Extract the [x, y] coordinate from the center of the cell holding the provided text.  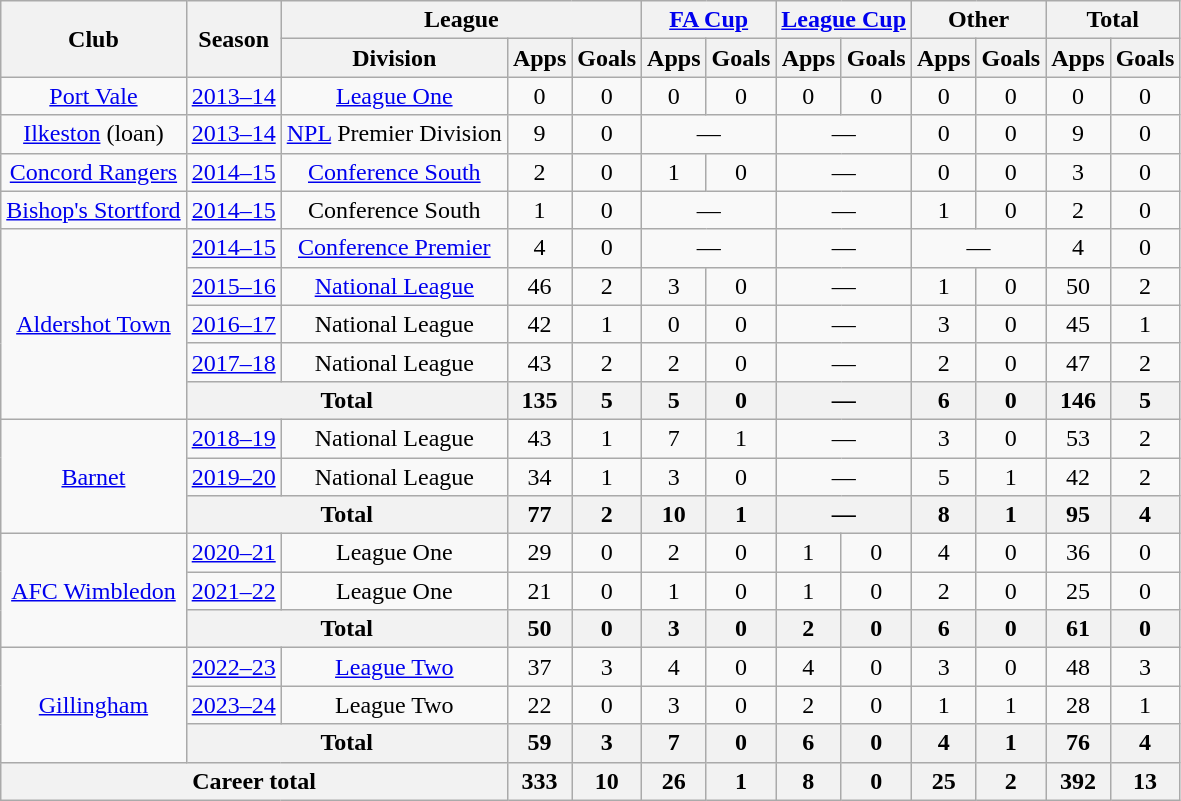
Bishop's Stortford [94, 210]
NPL Premier Division [394, 134]
League [461, 20]
46 [539, 286]
45 [1078, 324]
22 [539, 705]
AFC Wimbledon [94, 591]
Aldershot Town [94, 324]
95 [1078, 515]
77 [539, 515]
2020–21 [234, 553]
76 [1078, 743]
2015–16 [234, 286]
Club [94, 39]
Season [234, 39]
29 [539, 553]
37 [539, 667]
Concord Rangers [94, 172]
28 [1078, 705]
21 [539, 591]
135 [539, 400]
Gillingham [94, 705]
League Cup [844, 20]
Ilkeston (loan) [94, 134]
146 [1078, 400]
13 [1145, 781]
2023–24 [234, 705]
2019–20 [234, 477]
Conference Premier [394, 248]
36 [1078, 553]
53 [1078, 438]
34 [539, 477]
2018–19 [234, 438]
61 [1078, 629]
48 [1078, 667]
2016–17 [234, 324]
Port Vale [94, 96]
Barnet [94, 476]
392 [1078, 781]
Career total [254, 781]
FA Cup [709, 20]
2022–23 [234, 667]
26 [674, 781]
Division [394, 58]
47 [1078, 362]
Other [979, 20]
2017–18 [234, 362]
2021–22 [234, 591]
59 [539, 743]
333 [539, 781]
